Determine the (X, Y) coordinate at the center of the cell enclosing the given text.  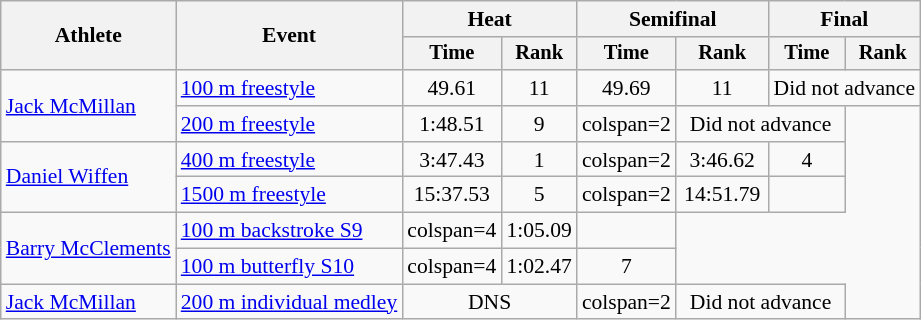
DNS (490, 302)
1:02.47 (538, 267)
14:51.79 (722, 195)
400 m freestyle (290, 160)
Event (290, 36)
Heat (490, 19)
49.61 (452, 88)
1:48.51 (452, 124)
4 (808, 160)
1 (538, 160)
1:05.09 (538, 231)
Final (845, 19)
100 m backstroke S9 (290, 231)
Athlete (88, 36)
200 m individual medley (290, 302)
200 m freestyle (290, 124)
49.69 (626, 88)
Barry McClements (88, 248)
9 (538, 124)
7 (626, 267)
3:47.43 (452, 160)
1500 m freestyle (290, 195)
15:37.53 (452, 195)
3:46.62 (722, 160)
5 (538, 195)
100 m butterfly S10 (290, 267)
Daniel Wiffen (88, 178)
100 m freestyle (290, 88)
Semifinal (673, 19)
